Locate the cell with the specified text and output its (x, y) center coordinate. 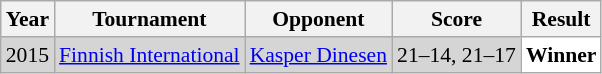
Finnish International (150, 55)
Result (562, 19)
Tournament (150, 19)
Opponent (318, 19)
Winner (562, 55)
Kasper Dinesen (318, 55)
21–14, 21–17 (456, 55)
2015 (28, 55)
Score (456, 19)
Year (28, 19)
